Scan for the cell matching the given text and deliver its (x, y) coordinate at center. 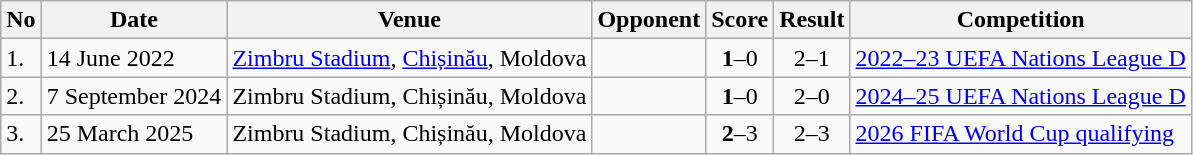
2–0 (812, 96)
Competition (1020, 20)
Result (812, 20)
2. (21, 96)
Score (740, 20)
Opponent (649, 20)
Venue (410, 20)
14 June 2022 (134, 58)
2026 FIFA World Cup qualifying (1020, 134)
25 March 2025 (134, 134)
7 September 2024 (134, 96)
No (21, 20)
Date (134, 20)
2022–23 UEFA Nations League D (1020, 58)
2–1 (812, 58)
3. (21, 134)
2024–25 UEFA Nations League D (1020, 96)
1. (21, 58)
